Pinpoint the cell where the given text exists, returning its [x, y] midpoint coordinate. 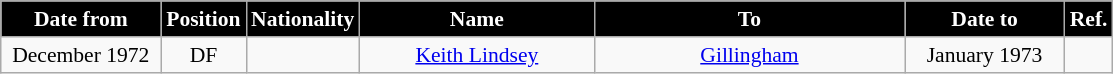
Date to [985, 19]
Nationality [302, 19]
January 1973 [985, 55]
Name [476, 19]
Keith Lindsey [476, 55]
Date from [81, 19]
DF [204, 55]
December 1972 [81, 55]
Gillingham [749, 55]
Position [204, 19]
Ref. [1089, 19]
To [749, 19]
